For the text-containing cell, return its midpoint in (x, y) coordinate format. 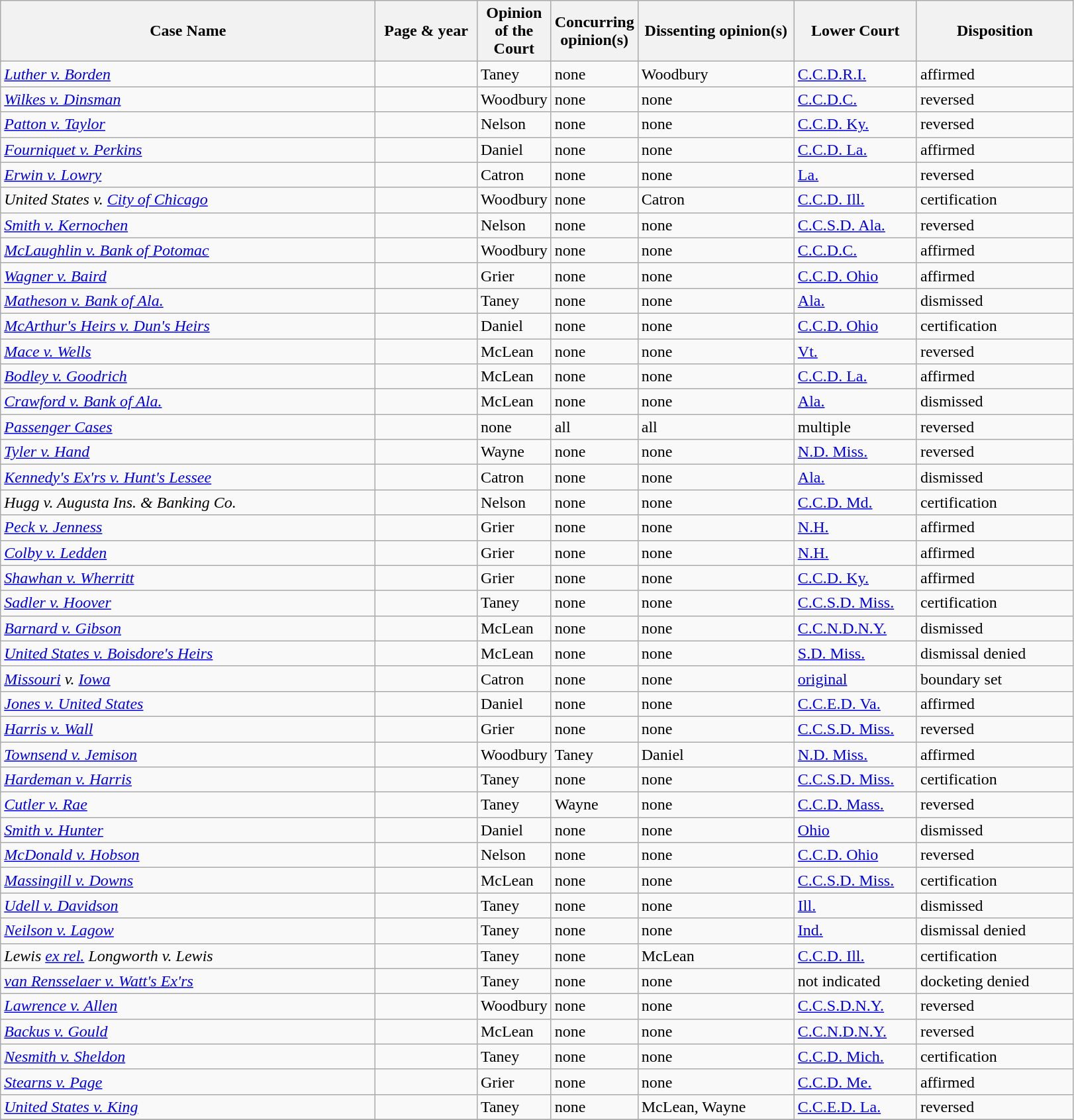
original (855, 678)
Jones v. United States (188, 704)
Ohio (855, 830)
Peck v. Jenness (188, 528)
McDonald v. Hobson (188, 855)
Ill. (855, 906)
McArthur's Heirs v. Dun's Heirs (188, 326)
Bodley v. Goodrich (188, 377)
C.C.D. Md. (855, 502)
not indicated (855, 981)
Neilson v. Lagow (188, 931)
Ind. (855, 931)
C.C.D. Me. (855, 1082)
Colby v. Ledden (188, 553)
Hardeman v. Harris (188, 780)
Crawford v. Bank of Ala. (188, 402)
Passenger Cases (188, 427)
Tyler v. Hand (188, 452)
Missouri v. Iowa (188, 678)
Dissenting opinion(s) (716, 31)
Sadler v. Hoover (188, 603)
Case Name (188, 31)
United States v. King (188, 1107)
Page & year (426, 31)
Mace v. Wells (188, 351)
Erwin v. Lowry (188, 175)
Stearns v. Page (188, 1082)
Cutler v. Rae (188, 805)
C.C.D. Mass. (855, 805)
boundary set (995, 678)
Smith v. Hunter (188, 830)
Vt. (855, 351)
C.C.D.R.I. (855, 74)
Smith v. Kernochen (188, 225)
Concurring opinion(s) (595, 31)
Massingill v. Downs (188, 880)
multiple (855, 427)
Wagner v. Baird (188, 275)
Wilkes v. Dinsman (188, 99)
C.C.E.D. La. (855, 1107)
La. (855, 175)
Kennedy's Ex'rs v. Hunt's Lessee (188, 477)
Townsend v. Jemison (188, 754)
Shawhan v. Wherritt (188, 578)
Barnard v. Gibson (188, 628)
United States v. Boisdore's Heirs (188, 653)
C.C.E.D. Va. (855, 704)
Lower Court (855, 31)
van Rensselaer v. Watt's Ex'rs (188, 981)
Opinion of the Court (514, 31)
C.C.S.D. Ala. (855, 225)
C.C.S.D.N.Y. (855, 1006)
Patton v. Taylor (188, 124)
Nesmith v. Sheldon (188, 1056)
Udell v. Davidson (188, 906)
Disposition (995, 31)
Backus v. Gould (188, 1031)
Lawrence v. Allen (188, 1006)
Matheson v. Bank of Ala. (188, 301)
McLean, Wayne (716, 1107)
S.D. Miss. (855, 653)
Luther v. Borden (188, 74)
Fourniquet v. Perkins (188, 150)
docketing denied (995, 981)
C.C.D. Mich. (855, 1056)
Harris v. Wall (188, 729)
Hugg v. Augusta Ins. & Banking Co. (188, 502)
McLaughlin v. Bank of Potomac (188, 250)
United States v. City of Chicago (188, 200)
Lewis ex rel. Longworth v. Lewis (188, 956)
